Search for the cell housing the specified text and yield its (x, y) center coordinate. 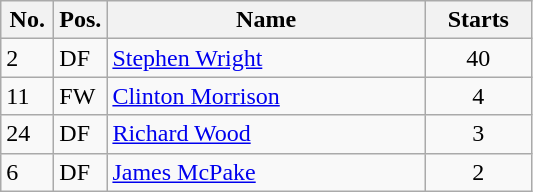
Stephen Wright (266, 58)
6 (28, 172)
4 (478, 96)
Clinton Morrison (266, 96)
40 (478, 58)
3 (478, 134)
Richard Wood (266, 134)
James McPake (266, 172)
11 (28, 96)
Name (266, 20)
No. (28, 20)
Starts (478, 20)
24 (28, 134)
Pos. (80, 20)
FW (80, 96)
